Return the (X, Y) coordinate for the center point of the cell that contains the specified text.  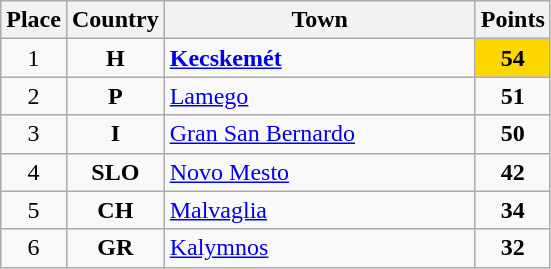
3 (34, 134)
1 (34, 58)
32 (512, 248)
2 (34, 96)
Place (34, 20)
51 (512, 96)
Town (320, 20)
GR (115, 248)
Points (512, 20)
Gran San Bernardo (320, 134)
SLO (115, 172)
54 (512, 58)
Novo Mesto (320, 172)
34 (512, 210)
6 (34, 248)
50 (512, 134)
Country (115, 20)
CH (115, 210)
4 (34, 172)
Malvaglia (320, 210)
Kecskemét (320, 58)
5 (34, 210)
Lamego (320, 96)
P (115, 96)
I (115, 134)
42 (512, 172)
Kalymnos (320, 248)
H (115, 58)
